Extract the (x, y) coordinate from the center of the cell holding the provided text.  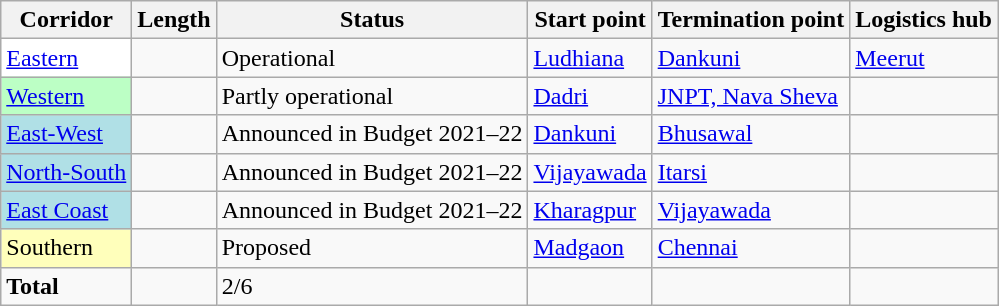
Western (66, 96)
North-South (66, 172)
Corridor (66, 20)
Termination point (751, 20)
Kharagpur (590, 210)
Eastern (66, 58)
Ludhiana (590, 58)
JNPT, Nava Sheva (751, 96)
Length (174, 20)
Operational (372, 58)
Madgaon (590, 248)
Proposed (372, 248)
Itarsi (751, 172)
Bhusawal (751, 134)
2/6 (372, 286)
Status (372, 20)
Meerut (924, 58)
Chennai (751, 248)
Logistics hub (924, 20)
East Coast (66, 210)
East-West (66, 134)
Dadri (590, 96)
Southern (66, 248)
Start point (590, 20)
Total (66, 286)
Partly operational (372, 96)
